Capture the cell that displays the provided text and extract its (x, y) central coordinate. 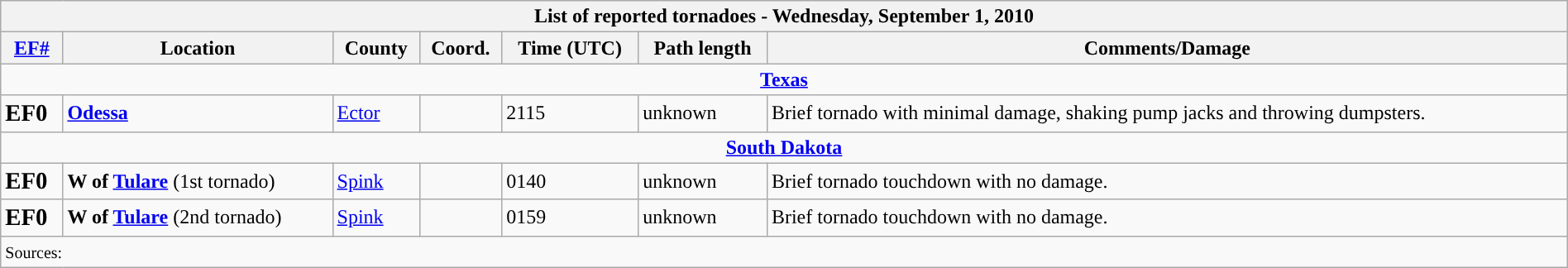
0140 (571, 181)
Comments/Damage (1167, 48)
Time (UTC) (571, 48)
Texas (784, 79)
Coord. (460, 48)
List of reported tornadoes - Wednesday, September 1, 2010 (784, 17)
South Dakota (784, 147)
2115 (571, 113)
Brief tornado with minimal damage, shaking pump jacks and throwing dumpsters. (1167, 113)
Sources: (784, 251)
Ector (375, 113)
EF# (31, 48)
Odessa (198, 113)
W of Tulare (1st tornado) (198, 181)
W of Tulare (2nd tornado) (198, 218)
0159 (571, 218)
Path length (703, 48)
County (375, 48)
Location (198, 48)
